Detect which cell encompasses the target text, then output its [x, y] center coordinate. 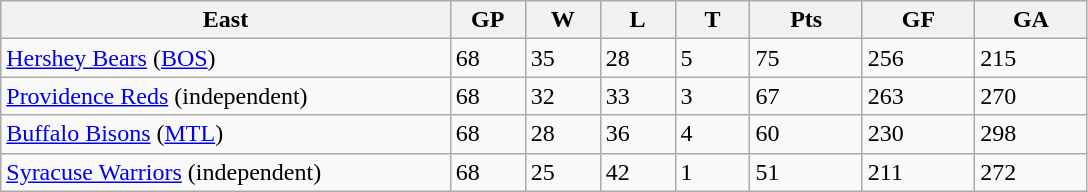
GA [1031, 20]
272 [1031, 172]
Pts [806, 20]
75 [806, 58]
60 [806, 134]
GF [918, 20]
263 [918, 96]
270 [1031, 96]
67 [806, 96]
4 [712, 134]
T [712, 20]
51 [806, 172]
215 [1031, 58]
Syracuse Warriors (independent) [226, 172]
256 [918, 58]
1 [712, 172]
42 [638, 172]
5 [712, 58]
35 [562, 58]
W [562, 20]
Buffalo Bisons (MTL) [226, 134]
L [638, 20]
36 [638, 134]
211 [918, 172]
298 [1031, 134]
Providence Reds (independent) [226, 96]
25 [562, 172]
33 [638, 96]
230 [918, 134]
Hershey Bears (BOS) [226, 58]
East [226, 20]
GP [488, 20]
3 [712, 96]
32 [562, 96]
